Output the (X, Y) coordinate of the center of the cell containing the given text.  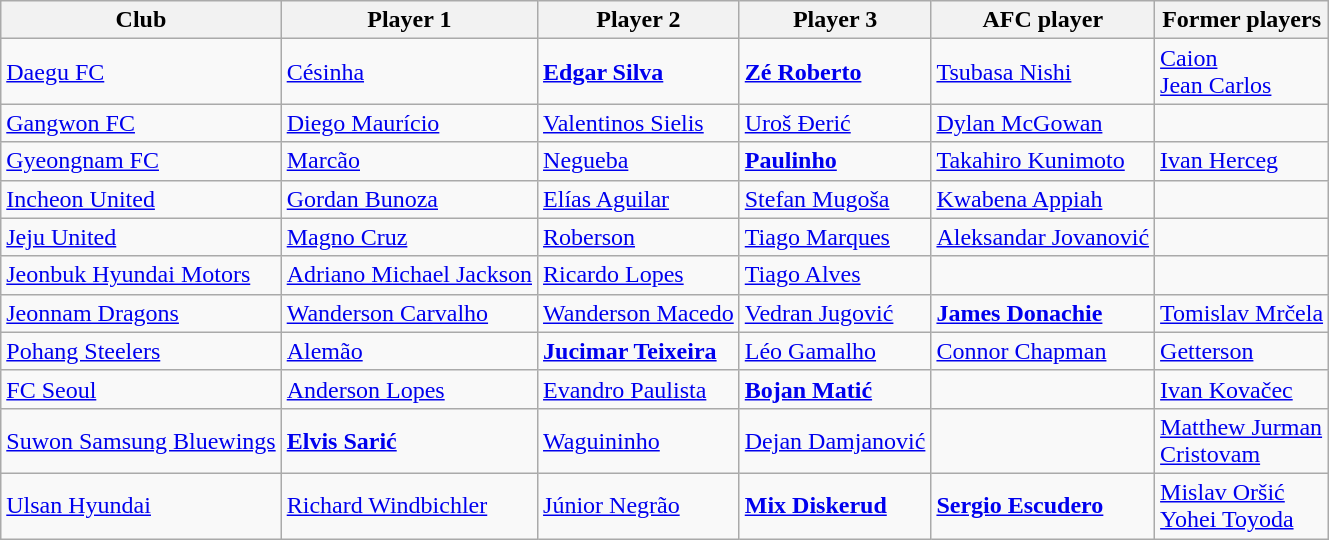
Alemão (409, 351)
Stefan Mugoša (835, 199)
Jeju United (141, 237)
Bojan Matić (835, 389)
Valentinos Sielis (639, 123)
Dejan Damjanović (835, 440)
Adriano Michael Jackson (409, 275)
Zé Roberto (835, 72)
Césinha (409, 72)
Tsubasa Nishi (1043, 72)
Pohang Steelers (141, 351)
Player 2 (639, 20)
Uroš Đerić (835, 123)
Marcão (409, 161)
Aleksandar Jovanović (1043, 237)
Gangwon FC (141, 123)
Matthew Jurman Cristovam (1242, 440)
Ivan Kovačec (1242, 389)
Léo Gamalho (835, 351)
Jeonnam Dragons (141, 313)
Ricardo Lopes (639, 275)
Waguininho (639, 440)
Ivan Herceg (1242, 161)
Player 3 (835, 20)
Jeonbuk Hyundai Motors (141, 275)
Suwon Samsung Bluewings (141, 440)
Ulsan Hyundai (141, 506)
Mix Diskerud (835, 506)
Anderson Lopes (409, 389)
Player 1 (409, 20)
Diego Maurício (409, 123)
Former players (1242, 20)
Club (141, 20)
Edgar Silva (639, 72)
Roberson (639, 237)
Dylan McGowan (1043, 123)
Richard Windbichler (409, 506)
Tomislav Mrčela (1242, 313)
Evandro Paulista (639, 389)
Gyeongnam FC (141, 161)
Júnior Negrão (639, 506)
AFC player (1043, 20)
Vedran Jugović (835, 313)
Getterson (1242, 351)
Incheon United (141, 199)
Daegu FC (141, 72)
Wanderson Carvalho (409, 313)
Gordan Bunoza (409, 199)
James Donachie (1043, 313)
Connor Chapman (1043, 351)
Wanderson Macedo (639, 313)
Tiago Marques (835, 237)
Jucimar Teixeira (639, 351)
Paulinho (835, 161)
Elvis Sarić (409, 440)
Caion Jean Carlos (1242, 72)
Negueba (639, 161)
Sergio Escudero (1043, 506)
FC Seoul (141, 389)
Mislav Oršić Yohei Toyoda (1242, 506)
Kwabena Appiah (1043, 199)
Elías Aguilar (639, 199)
Magno Cruz (409, 237)
Tiago Alves (835, 275)
Takahiro Kunimoto (1043, 161)
